From the cell containing the given text, extract its center point as (x, y) coordinate. 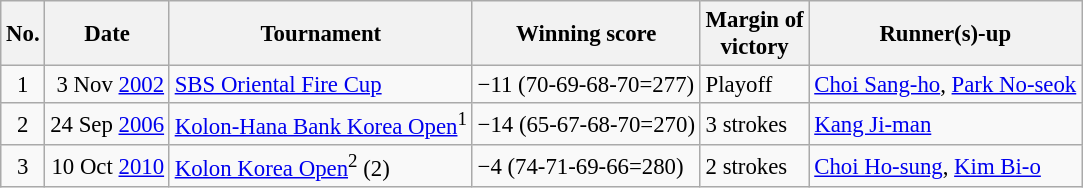
Choi Ho-sung, Kim Bi-o (946, 166)
SBS Oriental Fire Cup (320, 85)
Tournament (320, 34)
3 (23, 166)
3 strokes (754, 124)
−14 (65-67-68-70=270) (586, 124)
24 Sep 2006 (107, 124)
1 (23, 85)
Kang Ji-man (946, 124)
Winning score (586, 34)
Runner(s)-up (946, 34)
Choi Sang-ho, Park No-seok (946, 85)
No. (23, 34)
2 (23, 124)
Kolon-Hana Bank Korea Open1 (320, 124)
Playoff (754, 85)
−11 (70-69-68-70=277) (586, 85)
3 Nov 2002 (107, 85)
2 strokes (754, 166)
−4 (74-71-69-66=280) (586, 166)
Date (107, 34)
Margin ofvictory (754, 34)
Kolon Korea Open2 (2) (320, 166)
10 Oct 2010 (107, 166)
